Extract the [X, Y] coordinate from the center of the cell holding the provided text.  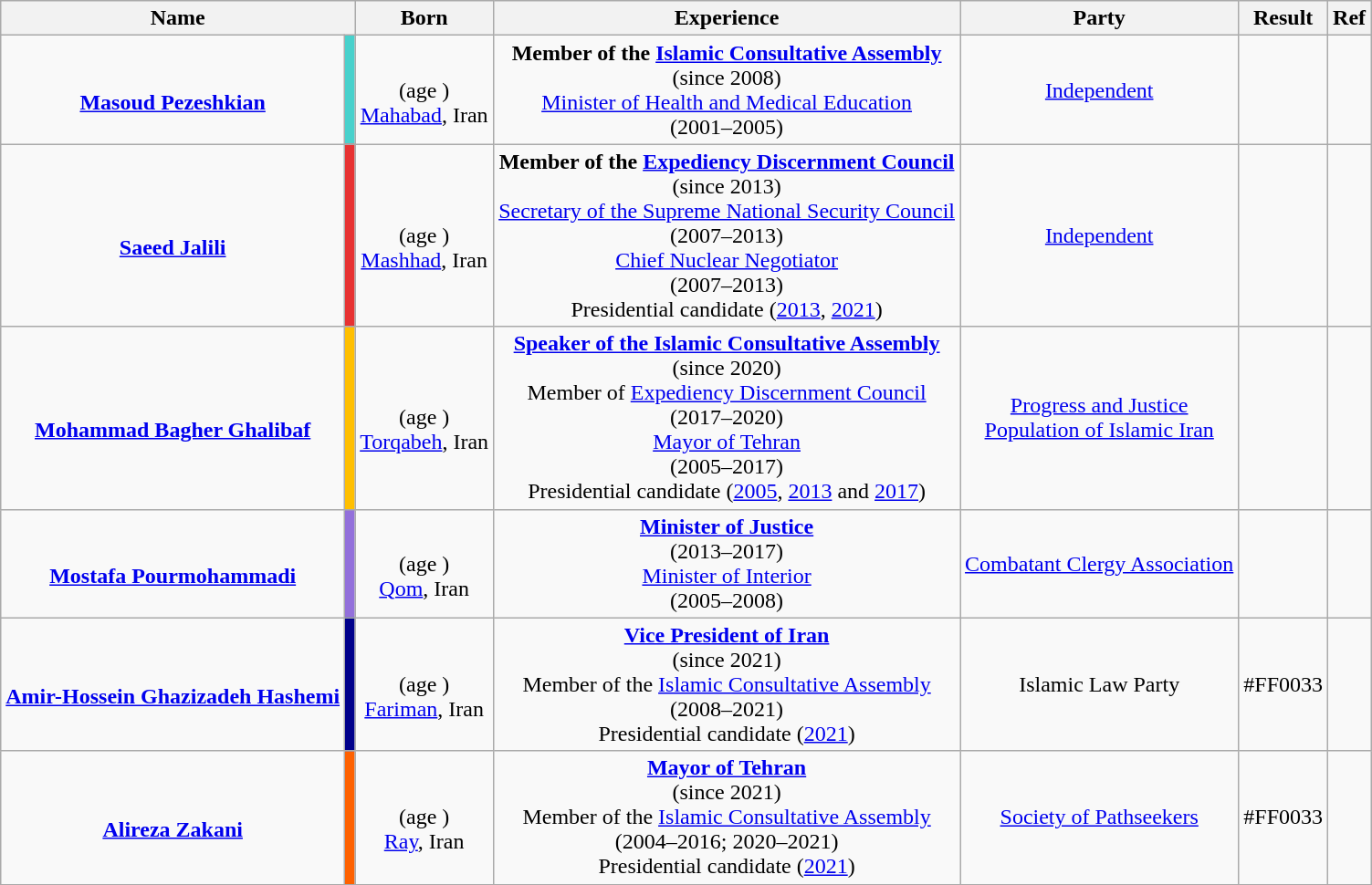
Society of Pathseekers [1099, 817]
Result [1283, 18]
Saeed Jalili [173, 235]
Name [178, 18]
Mostafa Pourmohammadi [173, 564]
Mayor of Tehran(since 2021)Member of the Islamic Consultative Assembly(2004–2016; 2020–2021)Presidential candidate (2021) [727, 817]
Masoud Pezeshkian [173, 89]
Islamic Law Party [1099, 684]
Amir-Hossein Ghazizadeh Hashemi [173, 684]
Party [1099, 18]
(age )Torqabeh, Iran [424, 418]
(age )Fariman, Iran [424, 684]
Minister of Justice(2013–2017)Minister of Interior(2005–2008) [727, 564]
Ref [1349, 18]
Born [424, 18]
(age )Mahabad, Iran [424, 89]
Vice President of Iran(since 2021)Member of the Islamic Consultative Assembly(2008–2021)Presidential candidate (2021) [727, 684]
Alireza Zakani [173, 817]
Experience [727, 18]
(age )Ray, Iran [424, 817]
Mohammad Bagher Ghalibaf [173, 418]
Member of the Islamic Consultative Assembly(since 2008)Minister of Health and Medical Education(2001–2005) [727, 89]
(age )Mashhad, Iran [424, 235]
Progress and JusticePopulation of Islamic Iran [1099, 418]
Combatant Clergy Association [1099, 564]
(age )Qom, Iran [424, 564]
